Locate the cell with the specified text and output its (x, y) center coordinate. 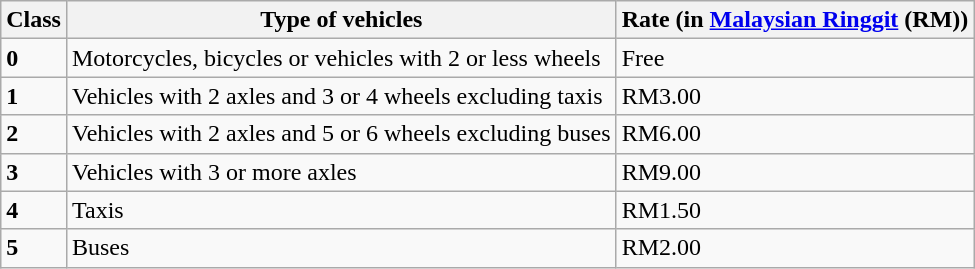
Vehicles with 2 axles and 5 or 6 wheels excluding buses (341, 134)
2 (34, 134)
Type of vehicles (341, 20)
Rate (in Malaysian Ringgit (RM)) (795, 20)
Vehicles with 2 axles and 3 or 4 wheels excluding taxis (341, 96)
Motorcycles, bicycles or vehicles with 2 or less wheels (341, 58)
4 (34, 210)
3 (34, 172)
Vehicles with 3 or more axles (341, 172)
5 (34, 248)
Free (795, 58)
RM9.00 (795, 172)
1 (34, 96)
RM2.00 (795, 248)
Taxis (341, 210)
RM3.00 (795, 96)
0 (34, 58)
Class (34, 20)
RM1.50 (795, 210)
Buses (341, 248)
RM6.00 (795, 134)
